Locate the cell with the specified text and output its [x, y] center coordinate. 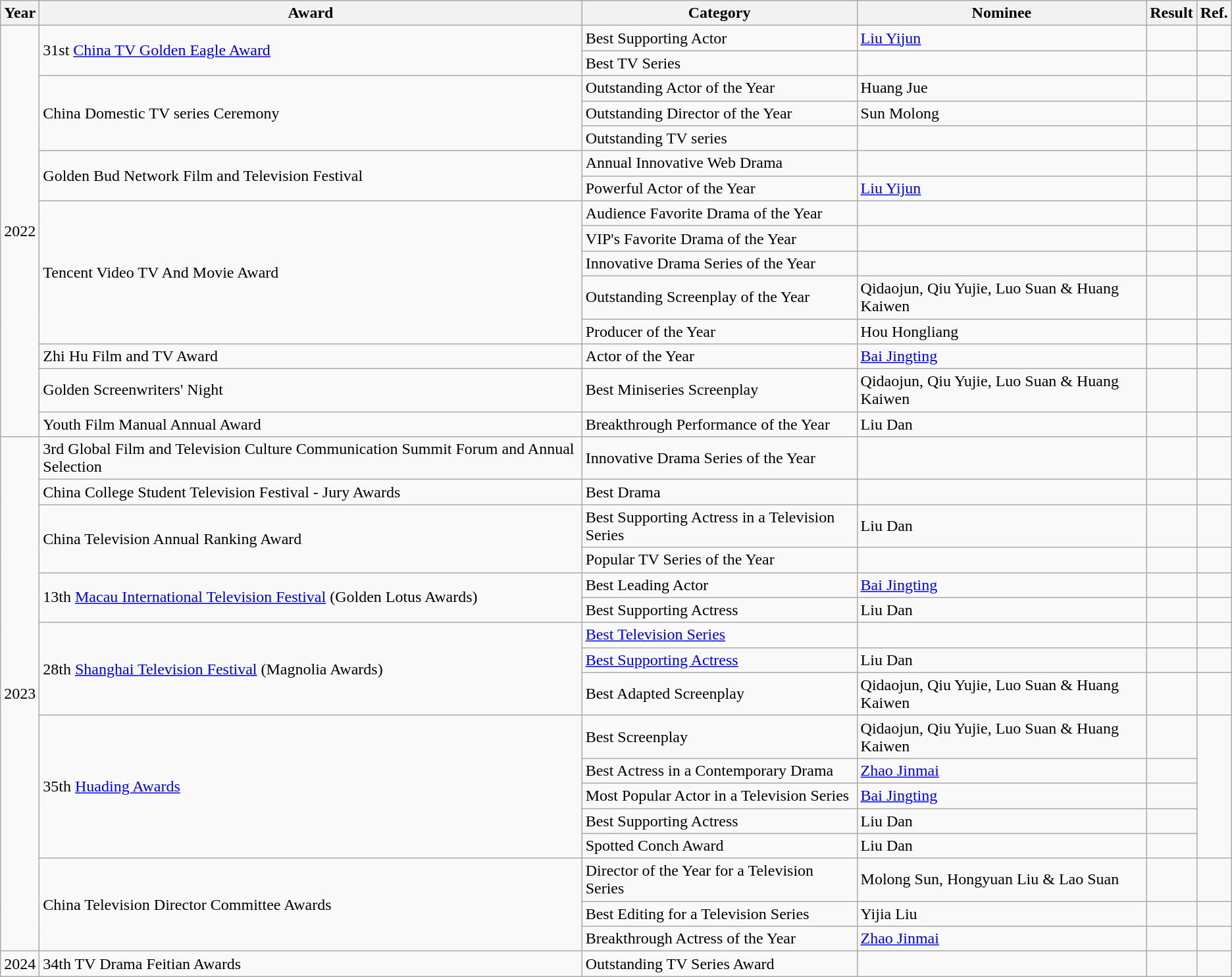
2023 [20, 694]
Huang Jue [1002, 88]
34th TV Drama Feitian Awards [311, 964]
Result [1171, 13]
31st China TV Golden Eagle Award [311, 51]
Most Popular Actor in a Television Series [719, 795]
Spotted Conch Award [719, 846]
Outstanding TV Series Award [719, 964]
2024 [20, 964]
Producer of the Year [719, 331]
Best Adapted Screenplay [719, 693]
Award [311, 13]
2022 [20, 232]
Best Actress in a Contemporary Drama [719, 770]
China Domestic TV series Ceremony [311, 113]
Category [719, 13]
28th Shanghai Television Festival (Magnolia Awards) [311, 668]
Best Screenplay [719, 737]
Annual Innovative Web Drama [719, 163]
Ref. [1214, 13]
Zhi Hu Film and TV Award [311, 357]
13th Macau International Television Festival (Golden Lotus Awards) [311, 597]
Outstanding Screenplay of the Year [719, 297]
China College Student Television Festival - Jury Awards [311, 492]
Year [20, 13]
Best Leading Actor [719, 585]
Sun Molong [1002, 113]
Best Drama [719, 492]
China Television Director Committee Awards [311, 905]
Best Miniseries Screenplay [719, 391]
Outstanding Director of the Year [719, 113]
3rd Global Film and Television Culture Communication Summit Forum and Annual Selection [311, 458]
Breakthrough Actress of the Year [719, 939]
Yijia Liu [1002, 914]
Director of the Year for a Television Series [719, 880]
Nominee [1002, 13]
Hou Hongliang [1002, 331]
Actor of the Year [719, 357]
Popular TV Series of the Year [719, 560]
China Television Annual Ranking Award [311, 538]
Youth Film Manual Annual Award [311, 424]
Best Editing for a Television Series [719, 914]
Outstanding TV series [719, 138]
Golden Screenwriters' Night [311, 391]
Best Television Series [719, 635]
Breakthrough Performance of the Year [719, 424]
Best TV Series [719, 63]
Outstanding Actor of the Year [719, 88]
Golden Bud Network Film and Television Festival [311, 176]
Tencent Video TV And Movie Award [311, 272]
Audience Favorite Drama of the Year [719, 213]
Powerful Actor of the Year [719, 188]
Best Supporting Actress in a Television Series [719, 526]
35th Huading Awards [311, 787]
Best Supporting Actor [719, 38]
VIP's Favorite Drama of the Year [719, 238]
Molong Sun, Hongyuan Liu & Lao Suan [1002, 880]
